For the text-containing cell, return its midpoint in [x, y] coordinate format. 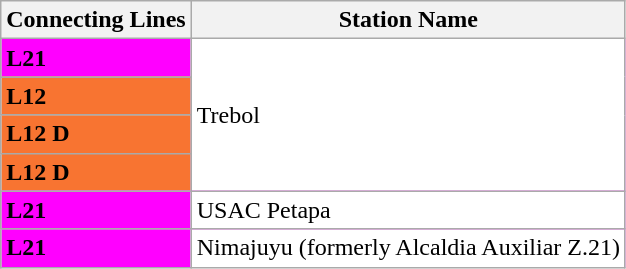
Station Name [408, 20]
USAC Petapa [408, 210]
Connecting Lines [96, 20]
Nimajuyu (formerly Alcaldia Auxiliar Z.21) [408, 248]
Trebol [408, 115]
L12 [96, 96]
